Provide the (X, Y) coordinate of the cell's center where the given text is located.  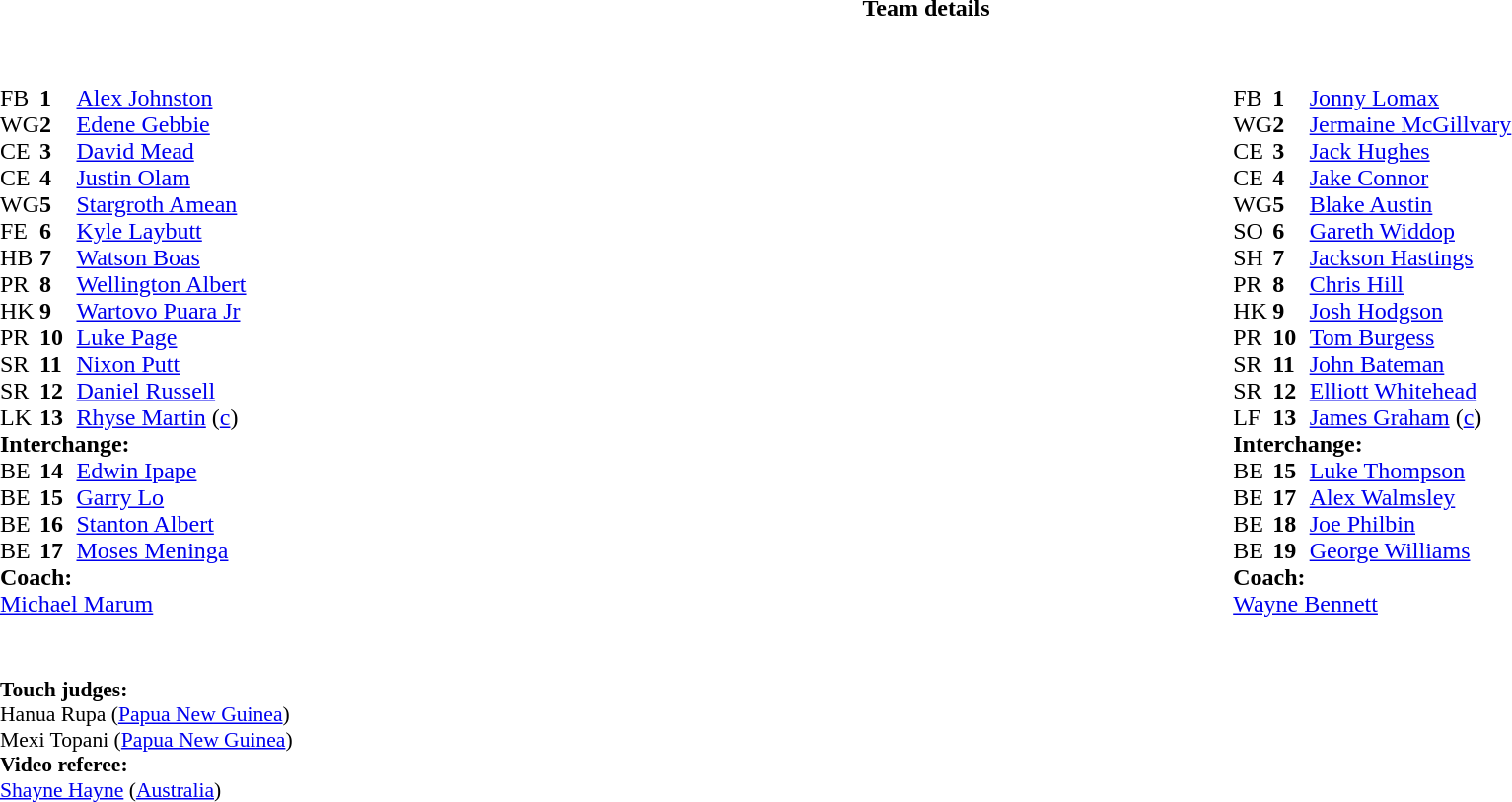
Michael Marum (142, 604)
SO (1253, 231)
Nixon Putt (161, 365)
Alex Walmsley (1410, 497)
Gareth Widdop (1410, 231)
16 (58, 525)
Justin Olam (161, 178)
Jake Connor (1410, 178)
18 (1291, 525)
Moses Meninga (161, 550)
George Williams (1410, 550)
Jackson Hastings (1410, 258)
David Mead (161, 152)
Jack Hughes (1410, 152)
Luke Thompson (1410, 472)
LF (1253, 418)
Elliott Whitehead (1410, 391)
Joe Philbin (1410, 525)
Kyle Laybutt (161, 231)
Blake Austin (1410, 205)
Daniel Russell (161, 391)
Alex Johnston (161, 99)
Stargroth Amean (161, 205)
Josh Hodgson (1410, 312)
FE (20, 231)
James Graham (c) (1410, 418)
SH (1253, 258)
19 (1291, 550)
Edwin Ipape (161, 472)
LK (20, 418)
HB (20, 258)
Wartovo Puara Jr (161, 312)
Wellington Albert (161, 284)
Rhyse Martin (c) (161, 418)
Stanton Albert (161, 525)
Chris Hill (1410, 284)
Tom Burgess (1410, 337)
Garry Lo (161, 497)
14 (58, 472)
Watson Boas (161, 258)
Luke Page (161, 337)
Edene Gebbie (161, 124)
John Bateman (1410, 365)
Jonny Lomax (1410, 99)
Jermaine McGillvary (1410, 124)
